Return the (X, Y) coordinate for the center point of the cell that contains the specified text.  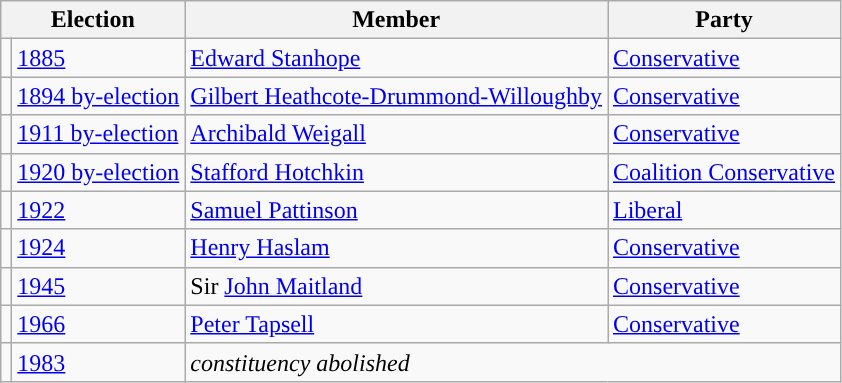
Sir John Maitland (396, 286)
Election (93, 20)
1920 by-election (98, 172)
1885 (98, 58)
Peter Tapsell (396, 324)
1945 (98, 286)
Coalition Conservative (724, 172)
Liberal (724, 210)
Member (396, 20)
Edward Stanhope (396, 58)
1983 (98, 362)
1911 by-election (98, 134)
Samuel Pattinson (396, 210)
Henry Haslam (396, 248)
constituency abolished (513, 362)
1924 (98, 248)
1894 by-election (98, 96)
Party (724, 20)
1966 (98, 324)
Archibald Weigall (396, 134)
1922 (98, 210)
Gilbert Heathcote-Drummond-Willoughby (396, 96)
Stafford Hotchkin (396, 172)
